Extract the (x, y) coordinate from the center of the cell holding the provided text.  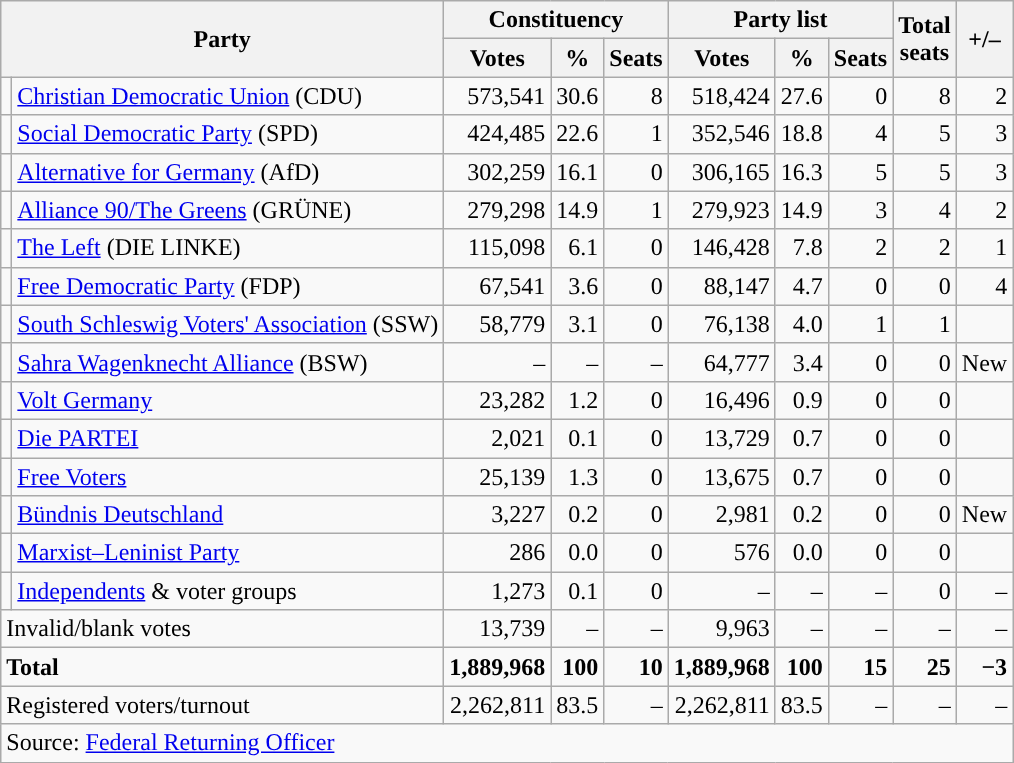
18.8 (802, 134)
10 (636, 667)
16.1 (578, 172)
−3 (984, 667)
3.1 (578, 324)
Marxist–Leninist Party (228, 553)
4.7 (802, 286)
58,779 (498, 324)
576 (722, 553)
3.4 (802, 362)
518,424 (722, 96)
22.6 (578, 134)
Free Democratic Party (FDP) (228, 286)
Source: Federal Returning Officer (507, 743)
2,981 (722, 515)
1.3 (578, 477)
South Schleswig Voters' Association (SSW) (228, 324)
279,923 (722, 210)
424,485 (498, 134)
3,227 (498, 515)
Independents & voter groups (228, 591)
Totalseats (925, 39)
Sahra Wagenknecht Alliance (BSW) (228, 362)
286 (498, 553)
27.6 (802, 96)
67,541 (498, 286)
15 (860, 667)
Party list (780, 20)
Invalid/blank votes (222, 629)
Free Voters (228, 477)
573,541 (498, 96)
Constituency (556, 20)
16.3 (802, 172)
4.0 (802, 324)
302,259 (498, 172)
2,021 (498, 438)
64,777 (722, 362)
25,139 (498, 477)
Volt Germany (228, 400)
Alliance 90/The Greens (GRÜNE) (228, 210)
Alternative for Germany (AfD) (228, 172)
13,675 (722, 477)
13,739 (498, 629)
Social Democratic Party (SPD) (228, 134)
Total (222, 667)
6.1 (578, 248)
Christian Democratic Union (CDU) (228, 96)
306,165 (722, 172)
9,963 (722, 629)
16,496 (722, 400)
13,729 (722, 438)
279,298 (498, 210)
3.6 (578, 286)
+/– (984, 39)
1,273 (498, 591)
76,138 (722, 324)
Die PARTEI (228, 438)
23,282 (498, 400)
146,428 (722, 248)
0.9 (802, 400)
115,098 (498, 248)
7.8 (802, 248)
Bündnis Deutschland (228, 515)
88,147 (722, 286)
25 (925, 667)
30.6 (578, 96)
352,546 (722, 134)
Party (222, 39)
The Left (DIE LINKE) (228, 248)
1.2 (578, 400)
Registered voters/turnout (222, 705)
